Pinpoint the cell where the given text exists, returning its [X, Y] midpoint coordinate. 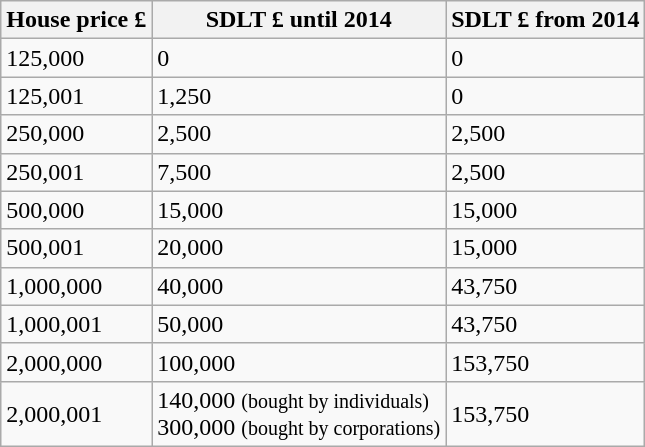
250,001 [76, 172]
SDLT £ until 2014 [299, 20]
1,000,000 [76, 286]
House price £ [76, 20]
20,000 [299, 248]
1,000,001 [76, 324]
7,500 [299, 172]
250,000 [76, 134]
2,000,000 [76, 362]
500,001 [76, 248]
1,250 [299, 96]
500,000 [76, 210]
50,000 [299, 324]
125,001 [76, 96]
140,000 (bought by individuals) 300,000 (bought by corporations) [299, 414]
100,000 [299, 362]
2,000,001 [76, 414]
40,000 [299, 286]
SDLT £ from 2014 [546, 20]
125,000 [76, 58]
